Identify which cell holds the provided text, then report its [X, Y] central coordinate. 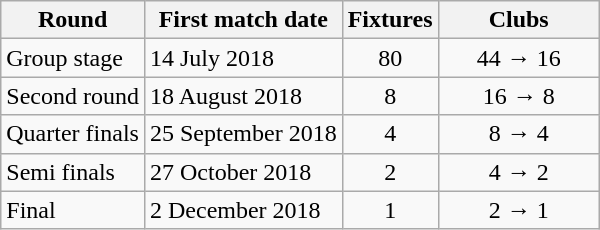
Round [73, 20]
8 [390, 96]
16 → 8 [518, 96]
80 [390, 58]
18 August 2018 [243, 96]
Final [73, 210]
44 → 16 [518, 58]
27 October 2018 [243, 172]
25 September 2018 [243, 134]
8 → 4 [518, 134]
Clubs [518, 20]
Fixtures [390, 20]
First match date [243, 20]
4 → 2 [518, 172]
Quarter finals [73, 134]
4 [390, 134]
Group stage [73, 58]
Semi finals [73, 172]
2 [390, 172]
1 [390, 210]
14 July 2018 [243, 58]
2 → 1 [518, 210]
2 December 2018 [243, 210]
Second round [73, 96]
